Identify which cell holds the provided text, then report its [x, y] central coordinate. 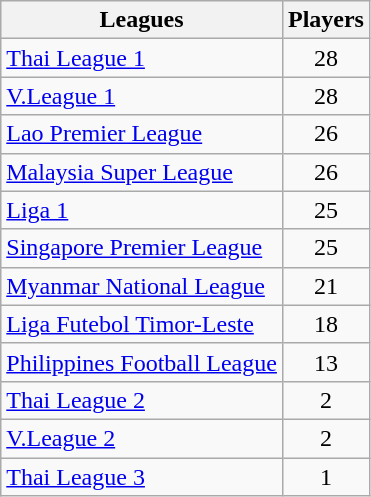
Philippines Football League [142, 362]
18 [326, 324]
V.League 2 [142, 438]
Players [326, 20]
Leagues [142, 20]
21 [326, 286]
1 [326, 477]
Thai League 3 [142, 477]
Thai League 2 [142, 400]
Singapore Premier League [142, 248]
Liga Futebol Timor-Leste [142, 324]
Thai League 1 [142, 58]
Myanmar National League [142, 286]
13 [326, 362]
V.League 1 [142, 96]
Malaysia Super League [142, 172]
Lao Premier League [142, 134]
Liga 1 [142, 210]
